Provide the (x, y) coordinate of the cell's center where the given text is located.  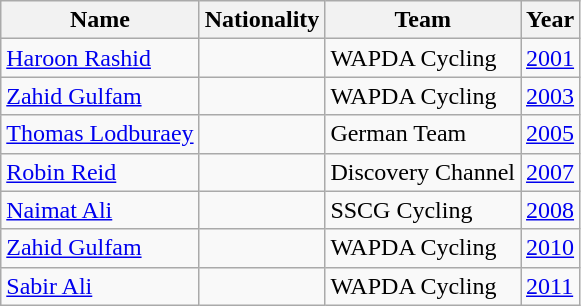
Thomas Lodburaey (100, 134)
Nationality (262, 20)
Year (550, 20)
2003 (550, 96)
German Team (423, 134)
Sabir Ali (100, 286)
Naimat Ali (100, 210)
Discovery Channel (423, 172)
Name (100, 20)
2007 (550, 172)
2010 (550, 248)
2008 (550, 210)
SSCG Cycling (423, 210)
2011 (550, 286)
2001 (550, 58)
Haroon Rashid (100, 58)
Team (423, 20)
2005 (550, 134)
Robin Reid (100, 172)
